Search for the cell housing the specified text and yield its [X, Y] center coordinate. 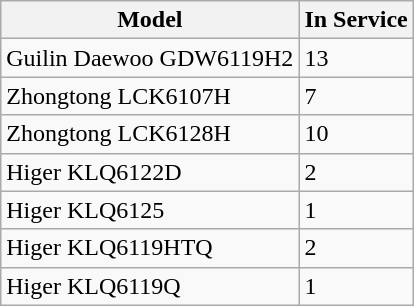
7 [356, 96]
Higer KLQ6125 [150, 210]
Zhongtong LCK6128H [150, 134]
Model [150, 20]
In Service [356, 20]
Higer KLQ6122D [150, 172]
Zhongtong LCK6107H [150, 96]
10 [356, 134]
13 [356, 58]
Higer KLQ6119Q [150, 286]
Higer KLQ6119HTQ [150, 248]
Guilin Daewoo GDW6119H2 [150, 58]
